Extract the [x, y] coordinate from the center of the cell holding the provided text.  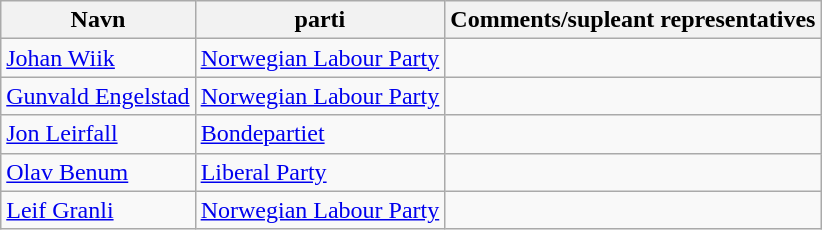
Leif Granli [98, 210]
parti [320, 20]
Bondepartiet [320, 134]
Gunvald Engelstad [98, 96]
Jon Leirfall [98, 134]
Navn [98, 20]
Johan Wiik [98, 58]
Olav Benum [98, 172]
Liberal Party [320, 172]
Comments/supleant representatives [633, 20]
